Provide the [x, y] coordinate of the cell's center where the given text is located.  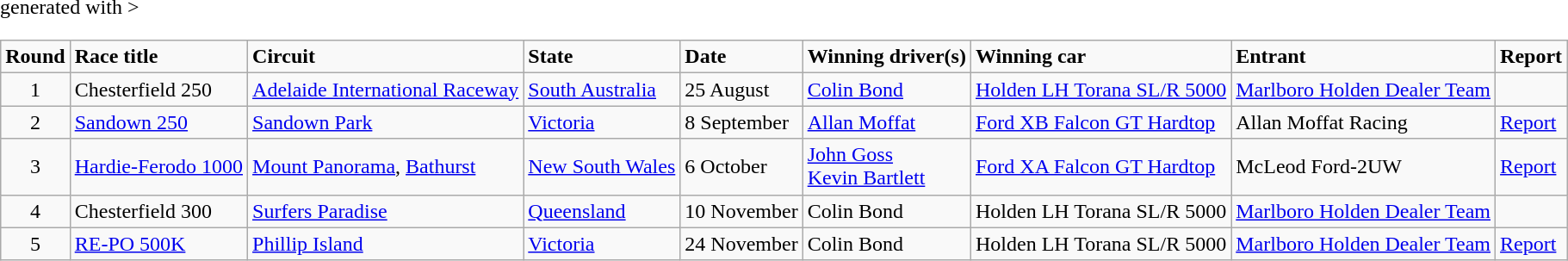
Round [35, 57]
4 [35, 211]
25 August [741, 90]
Mount Panorama, Bathurst [386, 167]
Surfers Paradise [386, 211]
Ford XA Falcon GT Hardtop [1100, 167]
South Australia [602, 90]
Ford XB Falcon GT Hardtop [1100, 122]
Allan Moffat Racing [1364, 122]
Chesterfield 300 [158, 211]
McLeod Ford-2UW [1364, 167]
Chesterfield 250 [158, 90]
10 November [741, 211]
Adelaide International Raceway [386, 90]
Sandown 250 [158, 122]
Hardie-Ferodo 1000 [158, 167]
Queensland [602, 211]
Circuit [386, 57]
5 [35, 244]
24 November [741, 244]
2 [35, 122]
3 [35, 167]
Sandown Park [386, 122]
John Goss Kevin Bartlett [887, 167]
RE-PO 500K [158, 244]
New South Wales [602, 167]
Phillip Island [386, 244]
Allan Moffat [887, 122]
Entrant [1364, 57]
6 October [741, 167]
1 [35, 90]
State [602, 57]
Date [741, 57]
Winning driver(s) [887, 57]
8 September [741, 122]
Winning car [1100, 57]
Race title [158, 57]
